Extract the [X, Y] coordinate from the center of the cell holding the provided text.  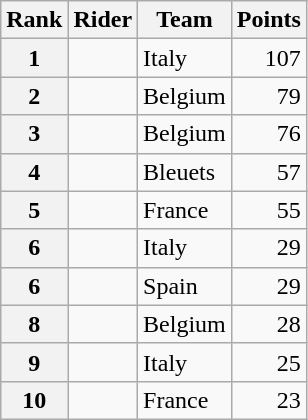
1 [34, 58]
Spain [185, 286]
28 [268, 324]
Bleuets [185, 172]
4 [34, 172]
23 [268, 400]
55 [268, 210]
79 [268, 96]
25 [268, 362]
9 [34, 362]
Team [185, 20]
3 [34, 134]
76 [268, 134]
8 [34, 324]
107 [268, 58]
Rank [34, 20]
2 [34, 96]
Rider [103, 20]
Points [268, 20]
57 [268, 172]
10 [34, 400]
5 [34, 210]
